Extract the [X, Y] coordinate from the center of the cell holding the provided text.  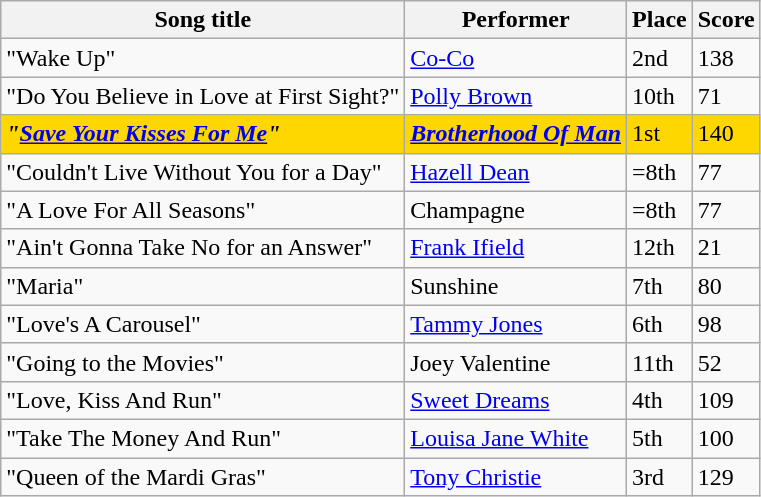
"A Love For All Seasons" [203, 210]
"Love, Kiss And Run" [203, 400]
Score [726, 20]
52 [726, 362]
11th [660, 362]
Champagne [516, 210]
6th [660, 324]
"Queen of the Mardi Gras" [203, 477]
Frank Ifield [516, 248]
2nd [660, 58]
Hazell Dean [516, 172]
3rd [660, 477]
Performer [516, 20]
"Ain't Gonna Take No for an Answer" [203, 248]
"Couldn't Live Without You for a Day" [203, 172]
12th [660, 248]
"Take The Money And Run" [203, 438]
100 [726, 438]
1st [660, 134]
"Save Your Kisses For Me" [203, 134]
Song title [203, 20]
71 [726, 96]
Place [660, 20]
129 [726, 477]
Sweet Dreams [516, 400]
80 [726, 286]
Tammy Jones [516, 324]
"Wake Up" [203, 58]
Joey Valentine [516, 362]
Co-Co [516, 58]
Brotherhood Of Man [516, 134]
5th [660, 438]
21 [726, 248]
Tony Christie [516, 477]
"Maria" [203, 286]
109 [726, 400]
7th [660, 286]
Polly Brown [516, 96]
4th [660, 400]
Sunshine [516, 286]
98 [726, 324]
138 [726, 58]
"Love's A Carousel" [203, 324]
140 [726, 134]
"Do You Believe in Love at First Sight?" [203, 96]
"Going to the Movies" [203, 362]
Louisa Jane White [516, 438]
10th [660, 96]
